Determine the (X, Y) coordinate at the center of the cell enclosing the given text.  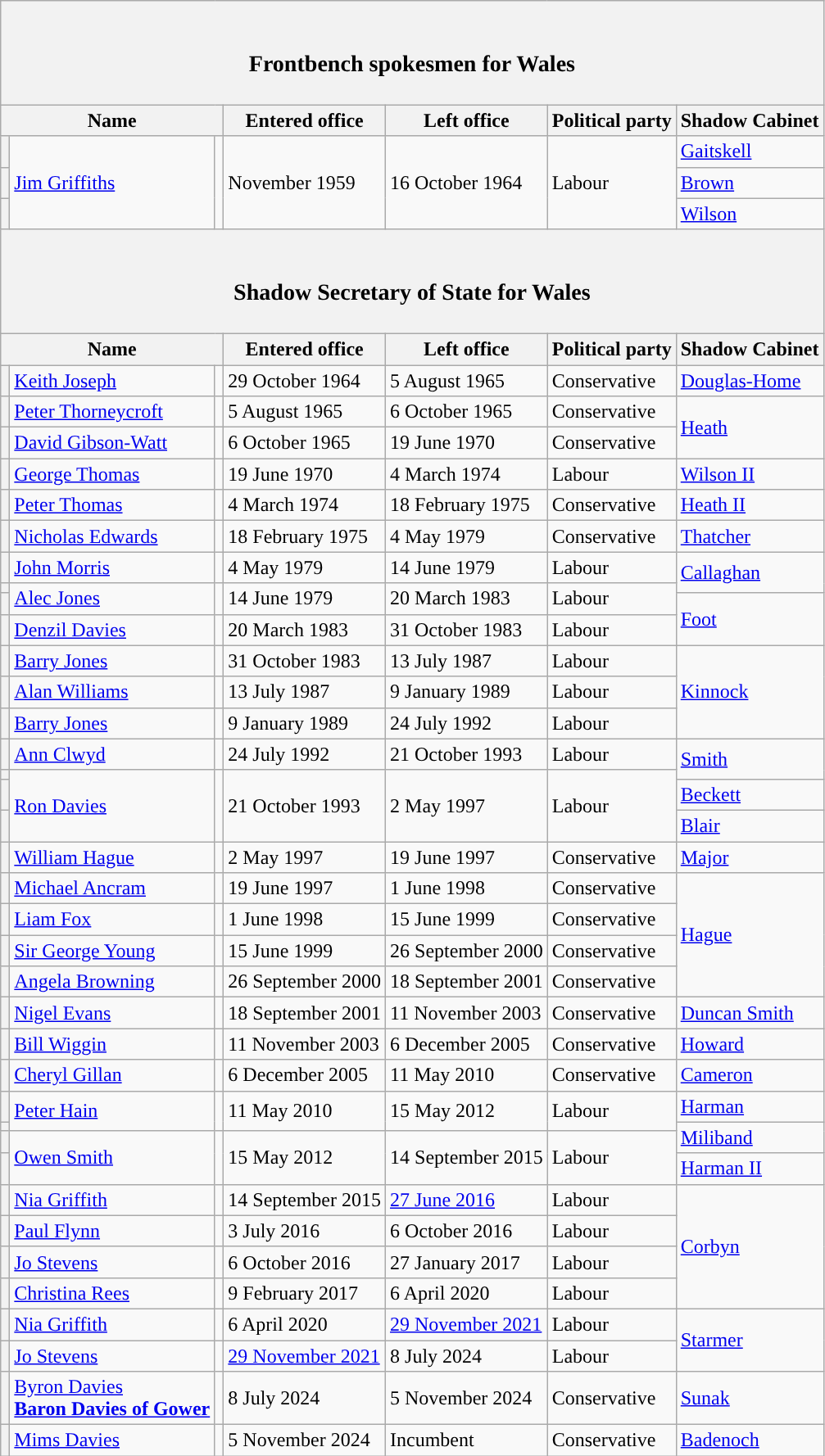
Cheryl Gillan (112, 1075)
Foot (750, 619)
Wilson II (750, 474)
Nigel Evans (112, 1013)
29 October 1964 (305, 381)
Sunak (750, 1399)
3 July 2016 (305, 1231)
Alec Jones (112, 599)
Jim Griffiths (112, 183)
Miliband (750, 1137)
Liam Fox (112, 920)
Heath II (750, 505)
November 1959 (305, 183)
Angela Browning (112, 982)
Badenoch (750, 1440)
Christina Rees (112, 1293)
Michael Ancram (112, 889)
Howard (750, 1044)
Owen Smith (112, 1158)
Keith Joseph (112, 381)
Major (750, 857)
Sir George Young (112, 951)
Mims Davies (112, 1440)
27 June 2016 (467, 1200)
William Hague (112, 857)
Starmer (750, 1340)
Incumbent (467, 1440)
27 January 2017 (467, 1262)
Harman II (750, 1169)
David Gibson-Watt (112, 443)
Shadow Secretary of State for Wales (412, 282)
Thatcher (750, 536)
Heath (750, 427)
Ann Clwyd (112, 754)
Smith (750, 758)
Brown (750, 183)
Peter Thomas (112, 505)
Paul Flynn (112, 1231)
Corbyn (750, 1246)
Blair (750, 825)
Alan Williams (112, 692)
Gaitskell (750, 151)
9 February 2017 (305, 1293)
Denzil Davies (112, 630)
John Morris (112, 567)
Beckett (750, 794)
Douglas-Home (750, 381)
Wilson (750, 214)
Hague (750, 935)
16 October 1964 (467, 183)
Byron Davies Baron Davies of Gower (112, 1399)
Bill Wiggin (112, 1044)
Nicholas Edwards (112, 536)
Harman (750, 1106)
Cameron (750, 1075)
George Thomas (112, 474)
Kinnock (750, 692)
Peter Thorneycroft (112, 412)
Callaghan (750, 572)
Peter Hain (112, 1110)
Ron Davies (112, 806)
Frontbench spokesmen for Wales (412, 52)
Duncan Smith (750, 1013)
